Scan for the cell matching the given text and deliver its [X, Y] coordinate at center. 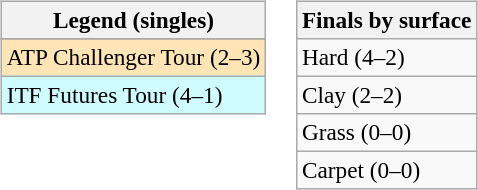
Hard (4–2) [387, 57]
Clay (2–2) [387, 95]
ATP Challenger Tour (2–3) [133, 57]
ITF Futures Tour (4–1) [133, 95]
Finals by surface [387, 20]
Grass (0–0) [387, 133]
Carpet (0–0) [387, 171]
Legend (singles) [133, 20]
